Capture the cell that displays the provided text and extract its [x, y] central coordinate. 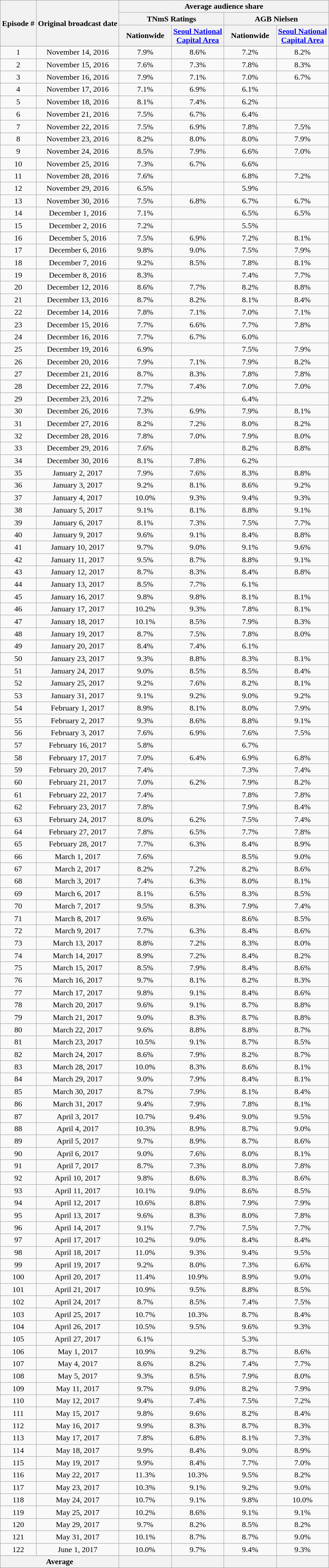
110 [18, 1401]
31 [18, 424]
77 [18, 993]
105 [18, 1339]
February 24, 2017 [77, 819]
May 4, 2017 [77, 1364]
November 16, 2016 [77, 77]
96 [18, 1228]
100 [18, 1277]
10 [18, 163]
68 [18, 881]
February 17, 2017 [77, 758]
65 [18, 844]
70 [18, 906]
20 [18, 287]
March 20, 2017 [77, 1005]
10.6% [145, 1203]
12 [18, 189]
January 16, 2017 [77, 597]
April 13, 2017 [77, 1215]
113 [18, 1438]
17 [18, 250]
7 [18, 126]
112 [18, 1426]
79 [18, 1017]
May 23, 2017 [77, 1487]
April 4, 2017 [77, 1129]
February 21, 2017 [77, 782]
89 [18, 1141]
63 [18, 819]
99 [18, 1265]
April 10, 2017 [77, 1178]
January 18, 2017 [77, 621]
April 14, 2017 [77, 1228]
December 30, 2016 [77, 461]
13 [18, 201]
January 31, 2017 [77, 696]
118 [18, 1500]
16 [18, 238]
53 [18, 696]
November 25, 2016 [77, 163]
52 [18, 683]
December 26, 2016 [77, 411]
November 29, 2016 [77, 189]
122 [18, 1549]
March 28, 2017 [77, 1067]
30 [18, 411]
December 6, 2016 [77, 250]
December 13, 2016 [77, 300]
85 [18, 1091]
24 [18, 337]
April 7, 2017 [77, 1166]
April 3, 2017 [77, 1116]
April 6, 2017 [77, 1154]
82 [18, 1054]
86 [18, 1104]
May 19, 2017 [77, 1463]
69 [18, 894]
46 [18, 609]
March 31, 2017 [77, 1104]
May 12, 2017 [77, 1401]
1 [18, 52]
December 16, 2016 [77, 337]
84 [18, 1079]
February 28, 2017 [77, 844]
94 [18, 1203]
May 5, 2017 [77, 1376]
95 [18, 1215]
83 [18, 1067]
December 14, 2016 [77, 312]
December 23, 2016 [77, 399]
May 24, 2017 [77, 1500]
January 11, 2017 [77, 559]
76 [18, 980]
47 [18, 621]
February 2, 2017 [77, 720]
May 25, 2017 [77, 1512]
December 29, 2016 [77, 448]
55 [18, 720]
December 21, 2016 [77, 374]
March 8, 2017 [77, 918]
January 19, 2017 [77, 634]
November 28, 2016 [77, 176]
25 [18, 349]
January 6, 2017 [77, 522]
18 [18, 263]
11.4% [145, 1277]
11.3% [145, 1475]
January 3, 2017 [77, 485]
22 [18, 312]
November 15, 2016 [77, 65]
48 [18, 634]
Average [60, 1562]
March 23, 2017 [77, 1042]
May 31, 2017 [77, 1537]
37 [18, 498]
92 [18, 1178]
23 [18, 324]
9 [18, 151]
72 [18, 931]
32 [18, 436]
January 20, 2017 [77, 646]
121 [18, 1537]
64 [18, 832]
January 5, 2017 [77, 510]
March 2, 2017 [77, 869]
April 11, 2017 [77, 1191]
103 [18, 1314]
January 24, 2017 [77, 671]
80 [18, 1030]
26 [18, 362]
115 [18, 1463]
April 12, 2017 [77, 1203]
November 24, 2016 [77, 151]
61 [18, 795]
35 [18, 473]
March 13, 2017 [77, 943]
March 1, 2017 [77, 856]
6.0% [250, 337]
108 [18, 1376]
11.0% [145, 1252]
97 [18, 1240]
April 19, 2017 [77, 1265]
April 5, 2017 [77, 1141]
March 3, 2017 [77, 881]
November 17, 2016 [77, 89]
21 [18, 300]
75 [18, 968]
November 23, 2016 [77, 139]
April 18, 2017 [77, 1252]
54 [18, 708]
56 [18, 733]
February 16, 2017 [77, 745]
116 [18, 1475]
51 [18, 671]
June 1, 2017 [77, 1549]
14 [18, 213]
59 [18, 770]
November 30, 2016 [77, 201]
May 15, 2017 [77, 1413]
March 15, 2017 [77, 968]
November 21, 2016 [77, 114]
109 [18, 1389]
March 24, 2017 [77, 1054]
May 22, 2017 [77, 1475]
60 [18, 782]
38 [18, 510]
44 [18, 584]
4 [18, 89]
March 9, 2017 [77, 931]
119 [18, 1512]
27 [18, 374]
February 3, 2017 [77, 733]
April 21, 2017 [77, 1289]
2 [18, 65]
November 22, 2016 [77, 126]
May 18, 2017 [77, 1450]
114 [18, 1450]
5.5% [250, 226]
November 18, 2016 [77, 102]
33 [18, 448]
May 1, 2017 [77, 1351]
43 [18, 572]
88 [18, 1129]
120 [18, 1524]
90 [18, 1154]
April 25, 2017 [77, 1314]
December 12, 2016 [77, 287]
106 [18, 1351]
March 30, 2017 [77, 1091]
December 8, 2016 [77, 275]
29 [18, 399]
December 1, 2016 [77, 213]
Average audience share [224, 7]
April 27, 2017 [77, 1339]
104 [18, 1326]
3 [18, 77]
March 16, 2017 [77, 980]
45 [18, 597]
28 [18, 386]
February 27, 2017 [77, 832]
April 17, 2017 [77, 1240]
December 28, 2016 [77, 436]
AGB Nielsen [276, 19]
8 [18, 139]
98 [18, 1252]
5 [18, 102]
58 [18, 758]
December 22, 2016 [77, 386]
January 12, 2017 [77, 572]
February 23, 2017 [77, 807]
April 20, 2017 [77, 1277]
November 14, 2016 [77, 52]
January 17, 2017 [77, 609]
January 25, 2017 [77, 683]
66 [18, 856]
39 [18, 522]
5.3% [250, 1339]
5.9% [250, 189]
15 [18, 226]
December 7, 2016 [77, 263]
101 [18, 1289]
117 [18, 1487]
62 [18, 807]
March 29, 2017 [77, 1079]
41 [18, 547]
87 [18, 1116]
December 2, 2016 [77, 226]
Episode # [18, 23]
6 [18, 114]
May 17, 2017 [77, 1438]
March 22, 2017 [77, 1030]
January 13, 2017 [77, 584]
TNmS Ratings [171, 19]
April 26, 2017 [77, 1326]
March 21, 2017 [77, 1017]
May 16, 2017 [77, 1426]
May 29, 2017 [77, 1524]
March 14, 2017 [77, 955]
19 [18, 275]
81 [18, 1042]
11 [18, 176]
42 [18, 559]
February 22, 2017 [77, 795]
December 20, 2016 [77, 362]
34 [18, 461]
107 [18, 1364]
December 15, 2016 [77, 324]
71 [18, 918]
91 [18, 1166]
January 2, 2017 [77, 473]
49 [18, 646]
93 [18, 1191]
40 [18, 535]
February 1, 2017 [77, 708]
5.8% [145, 745]
April 24, 2017 [77, 1302]
January 9, 2017 [77, 535]
Original broadcast date [77, 23]
December 5, 2016 [77, 238]
January 23, 2017 [77, 659]
December 27, 2016 [77, 424]
36 [18, 485]
January 4, 2017 [77, 498]
March 7, 2017 [77, 906]
March 17, 2017 [77, 993]
December 19, 2016 [77, 349]
January 10, 2017 [77, 547]
67 [18, 869]
78 [18, 1005]
57 [18, 745]
February 20, 2017 [77, 770]
May 11, 2017 [77, 1389]
March 6, 2017 [77, 894]
111 [18, 1413]
102 [18, 1302]
73 [18, 943]
50 [18, 659]
74 [18, 955]
